Search for the cell housing the specified text and yield its [x, y] center coordinate. 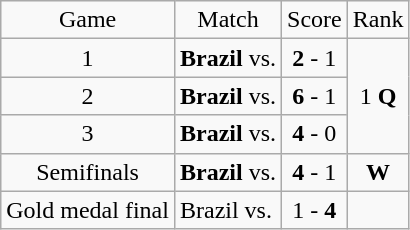
4 - 0 [315, 134]
1 Q [378, 96]
3 [88, 134]
Rank [378, 20]
1 [88, 58]
Gold medal final [88, 210]
4 - 1 [315, 172]
Game [88, 20]
Semifinals [88, 172]
6 - 1 [315, 96]
2 - 1 [315, 58]
Score [315, 20]
2 [88, 96]
Match [228, 20]
1 - 4 [315, 210]
W [378, 172]
